Detect which cell encompasses the target text, then output its (X, Y) center coordinate. 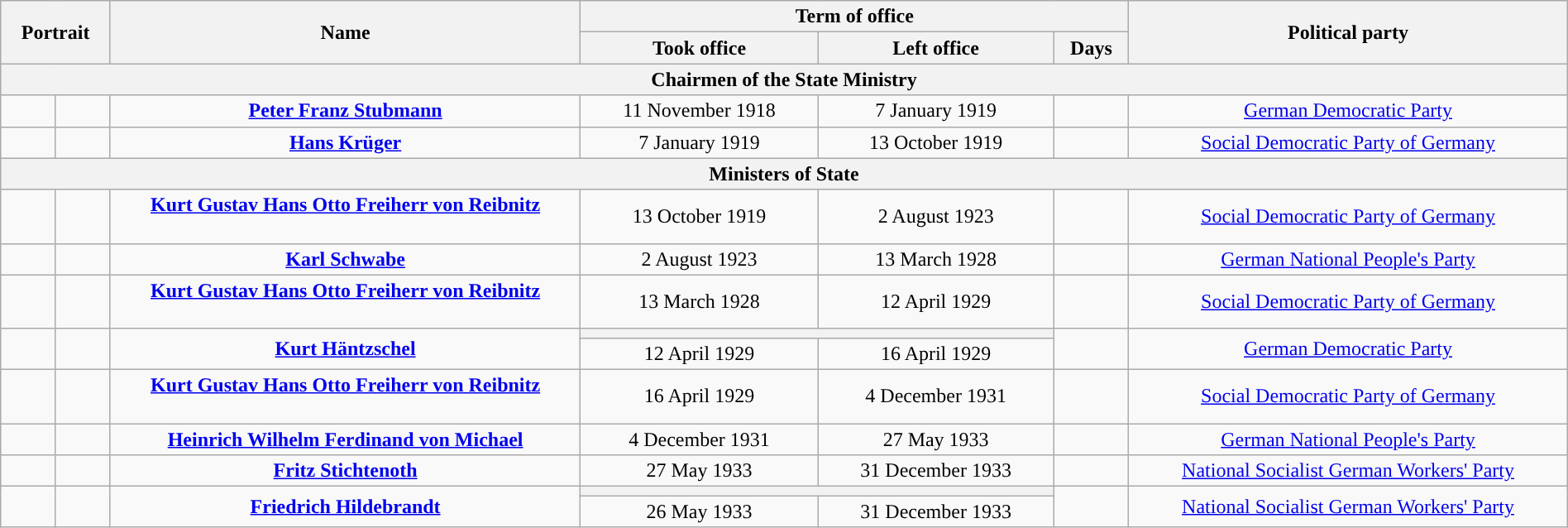
Peter Franz Stubmann (345, 111)
Kurt Häntzschel (345, 349)
Chairmen of the State Ministry (784, 79)
26 May 1933 (700, 511)
Term of office (855, 17)
Left office (936, 48)
Hans Krüger (345, 142)
Name (345, 32)
Political party (1348, 32)
Took office (700, 48)
Ministers of State (784, 174)
Friedrich Hildebrandt (345, 506)
Portrait (56, 32)
Fritz Stichtenoth (345, 471)
Days (1092, 48)
11 November 1918 (700, 111)
Heinrich Wilhelm Ferdinand von Michael (345, 439)
Karl Schwabe (345, 259)
